Capture the cell that displays the provided text and extract its [X, Y] central coordinate. 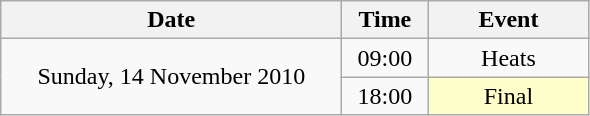
Sunday, 14 November 2010 [172, 77]
Time [385, 20]
18:00 [385, 96]
Heats [508, 58]
Date [172, 20]
Final [508, 96]
09:00 [385, 58]
Event [508, 20]
